Extract the (X, Y) coordinate from the center of the cell holding the provided text.  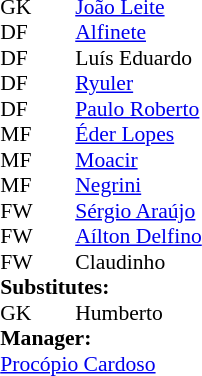
Humberto (138, 313)
Claudinho (138, 262)
Aílton Delfino (138, 237)
Sérgio Araújo (138, 211)
Ryuler (138, 83)
Éder Lopes (138, 135)
Substitutes: (101, 287)
Moacir (138, 160)
Manager: (101, 339)
Alfinete (138, 33)
Negrini (138, 185)
Luís Eduardo (138, 58)
Paulo Roberto (138, 109)
GK (19, 313)
